Search for the cell housing the specified text and yield its (X, Y) center coordinate. 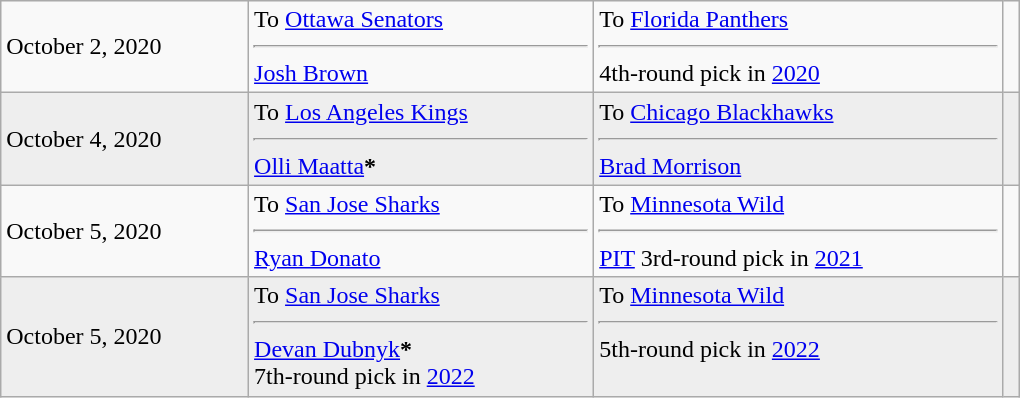
To San Jose SharksDevan Dubnyk*7th-round pick in 2022 (422, 336)
To Florida Panthers4th-round pick in 2020 (798, 47)
To Chicago BlackhawksBrad Morrison (798, 139)
To Minnesota Wild5th-round pick in 2022 (798, 336)
October 4, 2020 (125, 139)
To San Jose SharksRyan Donato (422, 231)
To Los Angeles KingsOlli Maatta* (422, 139)
October 2, 2020 (125, 47)
To Minnesota WildPIT 3rd-round pick in 2021 (798, 231)
To Ottawa SenatorsJosh Brown (422, 47)
